Identify which cell holds the provided text, then report its [x, y] central coordinate. 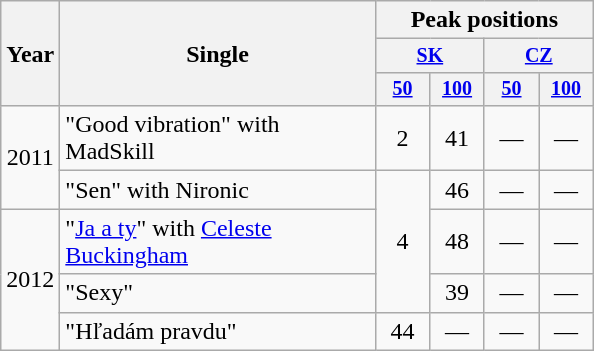
2012 [30, 280]
SK [430, 56]
Year [30, 54]
44 [402, 331]
2011 [30, 158]
39 [457, 293]
Peak positions [484, 20]
"Ja a ty" with Celeste Buckingham [218, 242]
"Hľadám pravdu" [218, 331]
CZ [538, 56]
4 [402, 242]
Single [218, 54]
"Sexy" [218, 293]
41 [457, 138]
"Good vibration" with MadSkill [218, 138]
46 [457, 190]
"Sen" with Nironic [218, 190]
48 [457, 242]
2 [402, 138]
